Determine the [X, Y] coordinate at the center of the cell enclosing the given text.  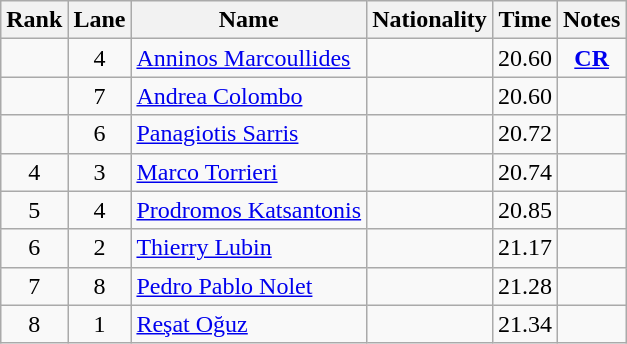
5 [34, 210]
21.28 [524, 286]
Notes [591, 20]
21.17 [524, 248]
1 [100, 324]
21.34 [524, 324]
Reşat Oğuz [249, 324]
Rank [34, 20]
Andrea Colombo [249, 96]
Panagiotis Sarris [249, 134]
3 [100, 172]
Prodromos Katsantonis [249, 210]
Thierry Lubin [249, 248]
20.74 [524, 172]
Nationality [430, 20]
20.85 [524, 210]
CR [591, 58]
Pedro Pablo Nolet [249, 286]
Name [249, 20]
Lane [100, 20]
Marco Torrieri [249, 172]
Anninos Marcoullides [249, 58]
2 [100, 248]
20.72 [524, 134]
Time [524, 20]
